Find where the given text appears and provide that cell's center as (x, y) coordinate. 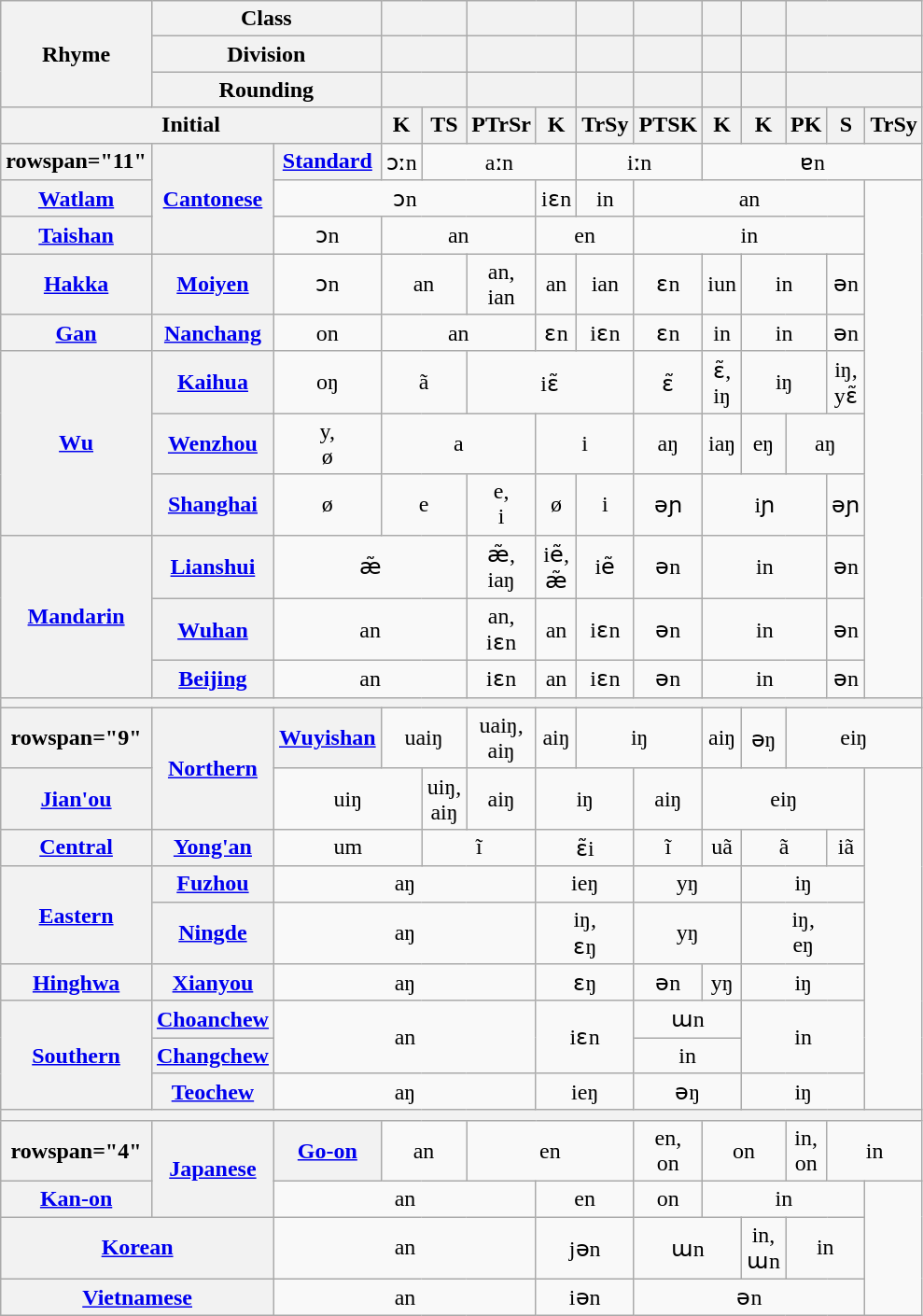
æ̃ (370, 567)
Wenzhou (213, 444)
PTSK (668, 125)
Rhyme (77, 54)
PTrSr (502, 125)
Class (266, 19)
æ̃,iaŋ (502, 567)
Kan-on (77, 1198)
ɔːn (401, 161)
rowspan="9" (77, 737)
Division (266, 54)
uã (722, 847)
iɛ̃ (551, 383)
iẽ,æ̃ (556, 567)
Fuzhou (213, 884)
Cantonese (213, 198)
Rounding (266, 90)
Gan (77, 333)
a (458, 444)
Nanchang (213, 333)
ɛ̃,iŋ (722, 383)
en,on (668, 1150)
Vietnamese (138, 1297)
ian (605, 284)
S (846, 125)
Shanghai (213, 504)
Southern (77, 1055)
uiŋ,aiŋ (444, 799)
Xianyou (213, 983)
Mandarin (77, 616)
iɲ (765, 504)
an,iɛn (502, 629)
an,ian (502, 284)
ɛŋ (584, 983)
eŋ (763, 444)
Korean (138, 1249)
Standard (327, 161)
uaiŋ (424, 737)
Hakka (77, 284)
iã (846, 847)
jən (584, 1249)
iun (722, 284)
Wuhan (213, 629)
e (424, 504)
iŋ,yɛ̃ (846, 383)
oŋ (327, 383)
aːn (498, 161)
Changchew (213, 1056)
Lianshui (213, 567)
e,i (502, 504)
Moiyen (213, 284)
ɐn (813, 161)
iən (584, 1297)
Eastern (77, 915)
Teochew (213, 1092)
Japanese (213, 1169)
ɛ̃i (584, 847)
ɛ̃ (668, 383)
Wuyishan (327, 737)
Jian'ou (77, 799)
Kaihua (213, 383)
iːn (640, 161)
Hinghwa (77, 983)
Wu (77, 442)
iẽ (605, 567)
Watlam (77, 199)
in,ɯn (763, 1249)
uiŋ (347, 799)
Ningde (213, 933)
PK (806, 125)
uaiŋ,aiŋ (502, 737)
iaŋ (722, 444)
in,on (806, 1150)
iŋ,eŋ (803, 933)
iŋ,ɛŋ (584, 933)
Go-on (327, 1150)
Taishan (77, 235)
TS (444, 125)
rowspan="4" (77, 1150)
Northern (213, 768)
um (347, 847)
Initial (190, 125)
Central (77, 847)
Yong'an (213, 847)
Choanchew (213, 1019)
Beijing (213, 679)
rowspan="11" (77, 161)
y,ø (327, 444)
